Find where the given text appears and provide that cell's center as [X, Y] coordinate. 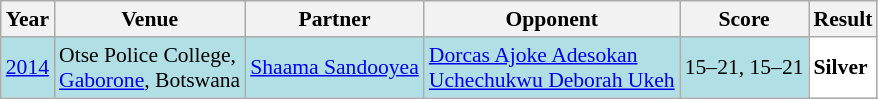
Silver [844, 68]
Result [844, 19]
2014 [28, 68]
Venue [150, 19]
Opponent [552, 19]
Partner [334, 19]
Year [28, 19]
Otse Police College,Gaborone, Botswana [150, 68]
15–21, 15–21 [744, 68]
Shaama Sandooyea [334, 68]
Dorcas Ajoke Adesokan Uchechukwu Deborah Ukeh [552, 68]
Score [744, 19]
